From the cell containing the given text, extract its center point as [X, Y] coordinate. 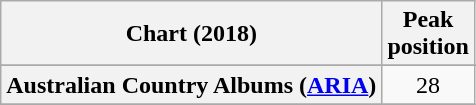
28 [428, 85]
Chart (2018) [192, 34]
Australian Country Albums (ARIA) [192, 85]
Peak position [428, 34]
